Locate the cell with the specified text and output its (x, y) center coordinate. 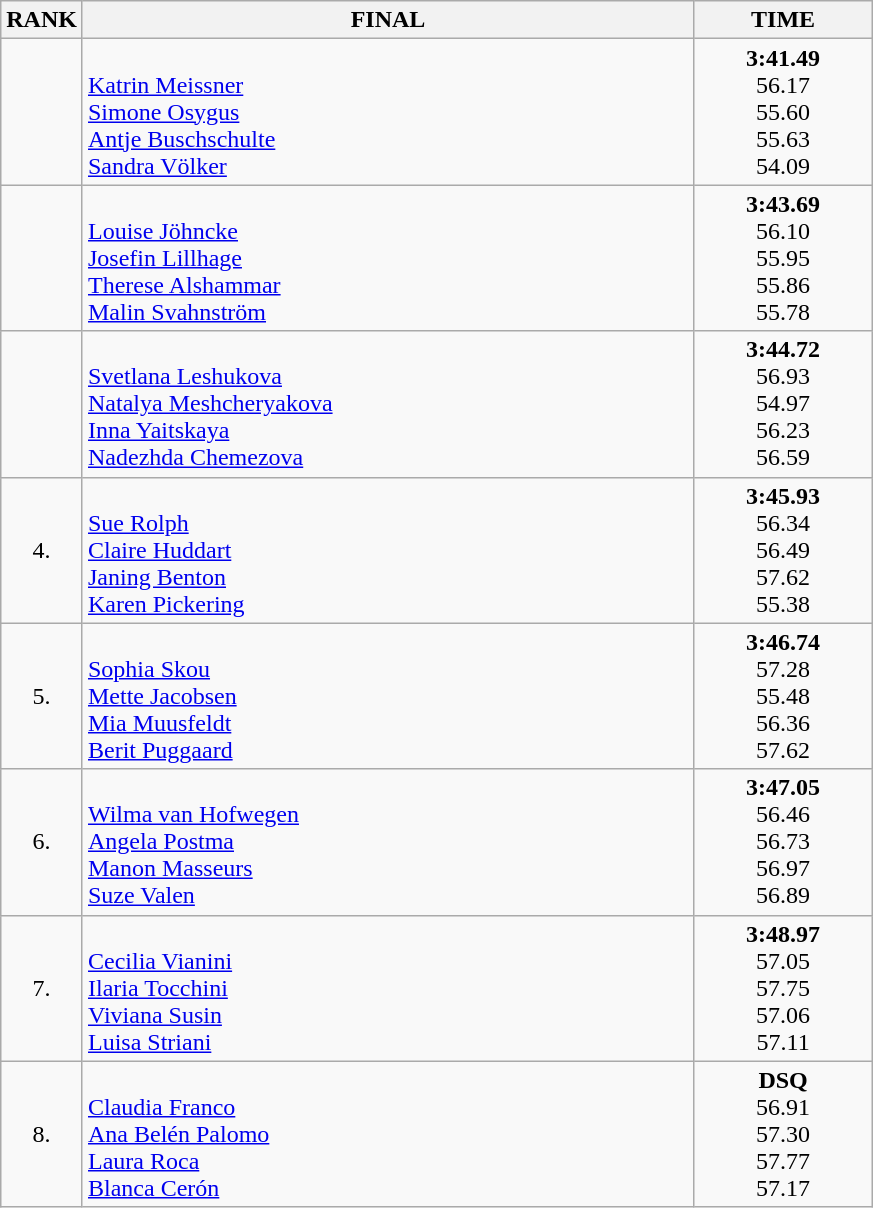
Wilma van HofwegenAngela PostmaManon MasseursSuze Valen (388, 842)
3:46.7457.2855.4856.3657.62 (784, 696)
Cecilia VianiniIlaria TocchiniViviana SusinLuisa Striani (388, 988)
Claudia FrancoAna Belén PalomoLaura RocaBlanca Cerón (388, 1134)
6. (42, 842)
TIME (784, 20)
8. (42, 1134)
DSQ56.9157.3057.7757.17 (784, 1134)
Sue RolphClaire HuddartJaning BentonKaren Pickering (388, 550)
Svetlana LeshukovaNatalya MeshcheryakovaInna YaitskayaNadezhda Chemezova (388, 404)
3:44.7256.9354.9756.2356.59 (784, 404)
FINAL (388, 20)
RANK (42, 20)
Sophia SkouMette JacobsenMia MuusfeldtBerit Puggaard (388, 696)
7. (42, 988)
3:47.0556.4656.7356.9756.89 (784, 842)
3:48.9757.0557.7557.0657.11 (784, 988)
3:41.4956.1755.6055.6354.09 (784, 112)
4. (42, 550)
Katrin MeissnerSimone OsygusAntje BuschschulteSandra Völker (388, 112)
3:43.6956.1055.9555.8655.78 (784, 258)
Louise JöhnckeJosefin LillhageTherese AlshammarMalin Svahnström (388, 258)
3:45.9356.3456.4957.6255.38 (784, 550)
5. (42, 696)
